Return [X, Y] of the center of cell containing provided text 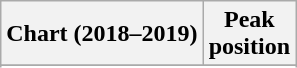
Chart (2018–2019) [102, 34]
Peak position [249, 34]
